Locate the cell with the specified text and output its (X, Y) center coordinate. 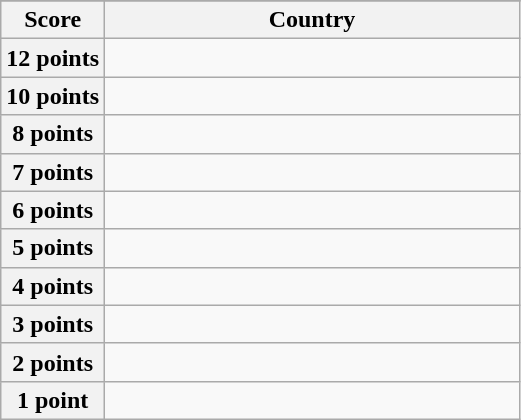
10 points (53, 96)
12 points (53, 58)
8 points (53, 134)
5 points (53, 248)
2 points (53, 362)
7 points (53, 172)
Country (312, 20)
4 points (53, 286)
6 points (53, 210)
3 points (53, 324)
1 point (53, 400)
Score (53, 20)
